Return the (x, y) coordinate for the center point of the cell that contains the specified text.  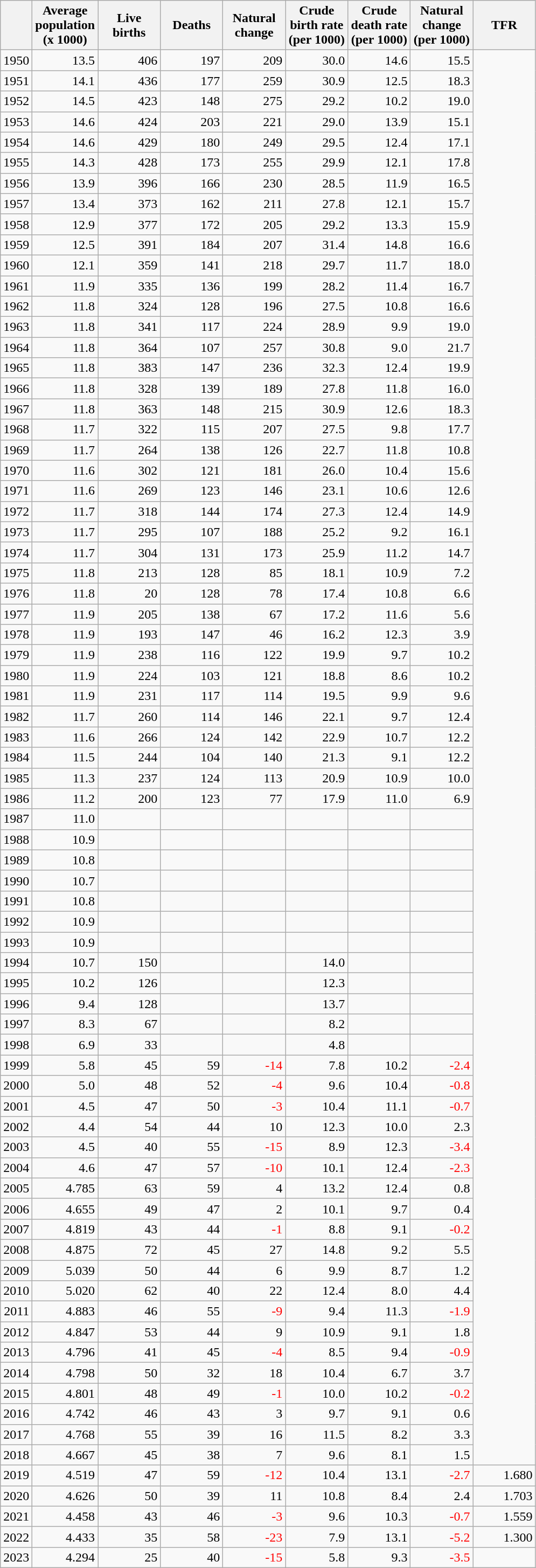
12.9 (65, 224)
31.4 (317, 245)
22 (254, 1291)
1972 (16, 511)
1.559 (504, 1516)
1957 (16, 204)
Natural change (254, 25)
7 (254, 1455)
4.667 (65, 1455)
-3.4 (442, 1147)
1.2 (442, 1270)
4.875 (65, 1250)
4.626 (65, 1496)
32 (192, 1373)
113 (254, 778)
2006 (16, 1209)
181 (254, 470)
-14 (254, 1065)
11 (254, 1496)
139 (192, 388)
17.7 (442, 429)
8.9 (317, 1147)
0.6 (442, 1414)
-3.5 (442, 1557)
1962 (16, 307)
28.5 (317, 183)
322 (129, 429)
324 (129, 307)
373 (129, 204)
1968 (16, 429)
2003 (16, 1147)
1977 (16, 614)
16.2 (317, 635)
1952 (16, 101)
33 (129, 1045)
144 (192, 511)
1995 (16, 983)
4.655 (65, 1209)
Average population (x 1000) (65, 25)
19.5 (317, 696)
1960 (16, 265)
391 (129, 245)
8.1 (379, 1455)
14.5 (65, 101)
423 (129, 101)
5.039 (65, 1270)
122 (254, 655)
1976 (16, 593)
266 (129, 737)
1965 (16, 368)
Crude birth rate (per 1000) (317, 25)
231 (129, 696)
213 (129, 573)
302 (129, 470)
5.6 (442, 614)
28.2 (317, 286)
396 (129, 183)
2009 (16, 1270)
17.1 (442, 142)
3.7 (442, 1373)
436 (129, 81)
2.3 (442, 1127)
13.5 (65, 60)
221 (254, 122)
2 (254, 1209)
238 (129, 655)
2022 (16, 1537)
Live births (129, 25)
1989 (16, 860)
0.4 (442, 1209)
17.8 (442, 163)
16.0 (442, 388)
Crude death rate (per 1000) (379, 25)
1985 (16, 778)
5.5 (442, 1250)
-12 (254, 1475)
29.0 (317, 122)
14.0 (317, 963)
1964 (16, 348)
21.7 (442, 348)
18 (254, 1373)
335 (129, 286)
35 (129, 1537)
2018 (16, 1455)
54 (129, 1127)
2001 (16, 1106)
4.798 (65, 1373)
6 (254, 1270)
1982 (16, 717)
13.4 (65, 204)
6.7 (379, 1373)
18.0 (442, 265)
1967 (16, 409)
2010 (16, 1291)
22.7 (317, 450)
2007 (16, 1229)
377 (129, 224)
363 (129, 409)
1969 (16, 450)
62 (129, 1291)
1979 (16, 655)
2000 (16, 1086)
1993 (16, 942)
189 (254, 388)
16 (254, 1434)
318 (129, 511)
-0.8 (442, 1086)
27 (254, 1250)
32.3 (317, 368)
72 (129, 1250)
162 (192, 204)
1955 (16, 163)
4.742 (65, 1414)
359 (129, 265)
1963 (16, 327)
1981 (16, 696)
7.8 (317, 1065)
1975 (16, 573)
57 (192, 1168)
8.5 (317, 1352)
1954 (16, 142)
2017 (16, 1434)
174 (254, 511)
Natural change (per 1000) (442, 25)
203 (192, 122)
4.8 (317, 1045)
4 (254, 1188)
58 (192, 1537)
9.3 (379, 1557)
131 (192, 552)
18.1 (317, 573)
16.7 (442, 286)
8.3 (65, 1024)
63 (129, 1188)
1999 (16, 1065)
8.6 (379, 676)
16.1 (442, 532)
1956 (16, 183)
1.300 (504, 1537)
180 (192, 142)
30.0 (317, 60)
8.0 (379, 1291)
1951 (16, 81)
20.9 (317, 778)
200 (129, 799)
1978 (16, 635)
13.2 (317, 1188)
406 (129, 60)
4.433 (65, 1537)
14.9 (442, 511)
429 (129, 142)
38 (192, 1455)
17.9 (317, 799)
8.7 (379, 1270)
85 (254, 573)
13.3 (379, 224)
383 (129, 368)
184 (192, 245)
77 (254, 799)
15.1 (442, 122)
295 (129, 532)
2008 (16, 1250)
1953 (16, 122)
4.819 (65, 1229)
22.9 (317, 737)
1986 (16, 799)
3.3 (442, 1434)
17.2 (317, 614)
22.1 (317, 717)
1974 (16, 552)
364 (129, 348)
27.3 (317, 511)
5.020 (65, 1291)
1991 (16, 901)
244 (129, 758)
10 (254, 1127)
142 (254, 737)
236 (254, 368)
237 (129, 778)
23.1 (317, 491)
1959 (16, 245)
30.8 (317, 348)
230 (254, 183)
428 (129, 163)
2004 (16, 1168)
1.680 (504, 1475)
-2.4 (442, 1065)
2005 (16, 1188)
18.8 (317, 676)
17.4 (317, 593)
3.9 (442, 635)
2015 (16, 1393)
14.3 (65, 163)
328 (129, 388)
1996 (16, 1004)
3 (254, 1414)
11.1 (379, 1106)
193 (129, 635)
249 (254, 142)
424 (129, 122)
-9 (254, 1312)
4.6 (65, 1168)
1988 (16, 839)
4.796 (65, 1352)
1.8 (442, 1332)
26.0 (317, 470)
Deaths (192, 25)
29.7 (317, 265)
2021 (16, 1516)
257 (254, 348)
141 (192, 265)
8.8 (317, 1229)
2002 (16, 1127)
136 (192, 286)
172 (192, 224)
1970 (16, 470)
TFR (504, 25)
4.883 (65, 1312)
29.9 (317, 163)
41 (129, 1352)
4.294 (65, 1557)
25.9 (317, 552)
196 (254, 307)
140 (254, 758)
7.2 (442, 573)
52 (192, 1086)
1990 (16, 880)
199 (254, 286)
2023 (16, 1557)
1966 (16, 388)
188 (254, 532)
1.5 (442, 1455)
-10 (254, 1168)
1961 (16, 286)
5.0 (65, 1086)
11.4 (379, 286)
2012 (16, 1332)
2011 (16, 1312)
260 (129, 717)
209 (254, 60)
1983 (16, 737)
2020 (16, 1496)
275 (254, 101)
6.6 (442, 593)
9.8 (379, 429)
10.6 (379, 491)
341 (129, 327)
197 (192, 60)
9.0 (379, 348)
-2.3 (442, 1168)
14.7 (442, 552)
13.7 (317, 1004)
53 (129, 1332)
304 (129, 552)
166 (192, 183)
264 (129, 450)
10.3 (379, 1516)
-0.9 (442, 1352)
1950 (16, 60)
4.801 (65, 1393)
28.9 (317, 327)
1971 (16, 491)
259 (254, 81)
269 (129, 491)
15.6 (442, 470)
2019 (16, 1475)
4.847 (65, 1332)
1984 (16, 758)
150 (129, 963)
15.9 (442, 224)
1958 (16, 224)
218 (254, 265)
1980 (16, 676)
25.2 (317, 532)
255 (254, 163)
14.1 (65, 81)
1997 (16, 1024)
8.4 (379, 1496)
25 (129, 1557)
4.785 (65, 1188)
1.703 (504, 1496)
2014 (16, 1373)
1992 (16, 921)
103 (192, 676)
15.7 (442, 204)
78 (254, 593)
177 (192, 81)
-5.2 (442, 1537)
20 (129, 593)
21.3 (317, 758)
4.768 (65, 1434)
0.8 (442, 1188)
-23 (254, 1537)
2016 (16, 1414)
116 (192, 655)
1987 (16, 819)
15.5 (442, 60)
104 (192, 758)
1973 (16, 532)
2013 (16, 1352)
16.5 (442, 183)
115 (192, 429)
1998 (16, 1045)
4.519 (65, 1475)
1994 (16, 963)
7.9 (317, 1537)
9 (254, 1332)
-1.9 (442, 1312)
215 (254, 409)
4.458 (65, 1516)
2.4 (442, 1496)
29.5 (317, 142)
211 (254, 204)
-2.7 (442, 1475)
